Extract the (X, Y) coordinate from the center of the cell holding the provided text.  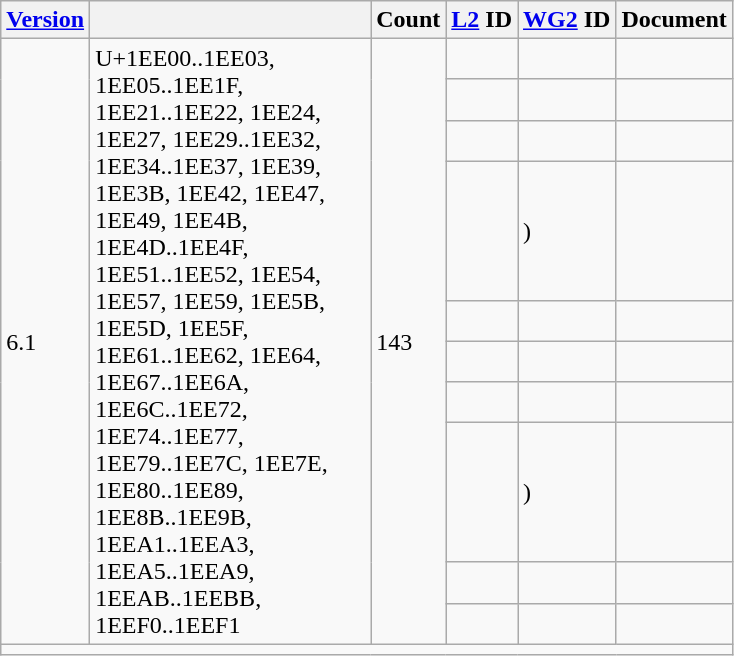
L2 ID (482, 20)
6.1 (46, 342)
Document (674, 20)
143 (408, 342)
Version (46, 20)
WG2 ID (567, 20)
Count (408, 20)
